Pinpoint the cell where the given text exists, returning its (x, y) midpoint coordinate. 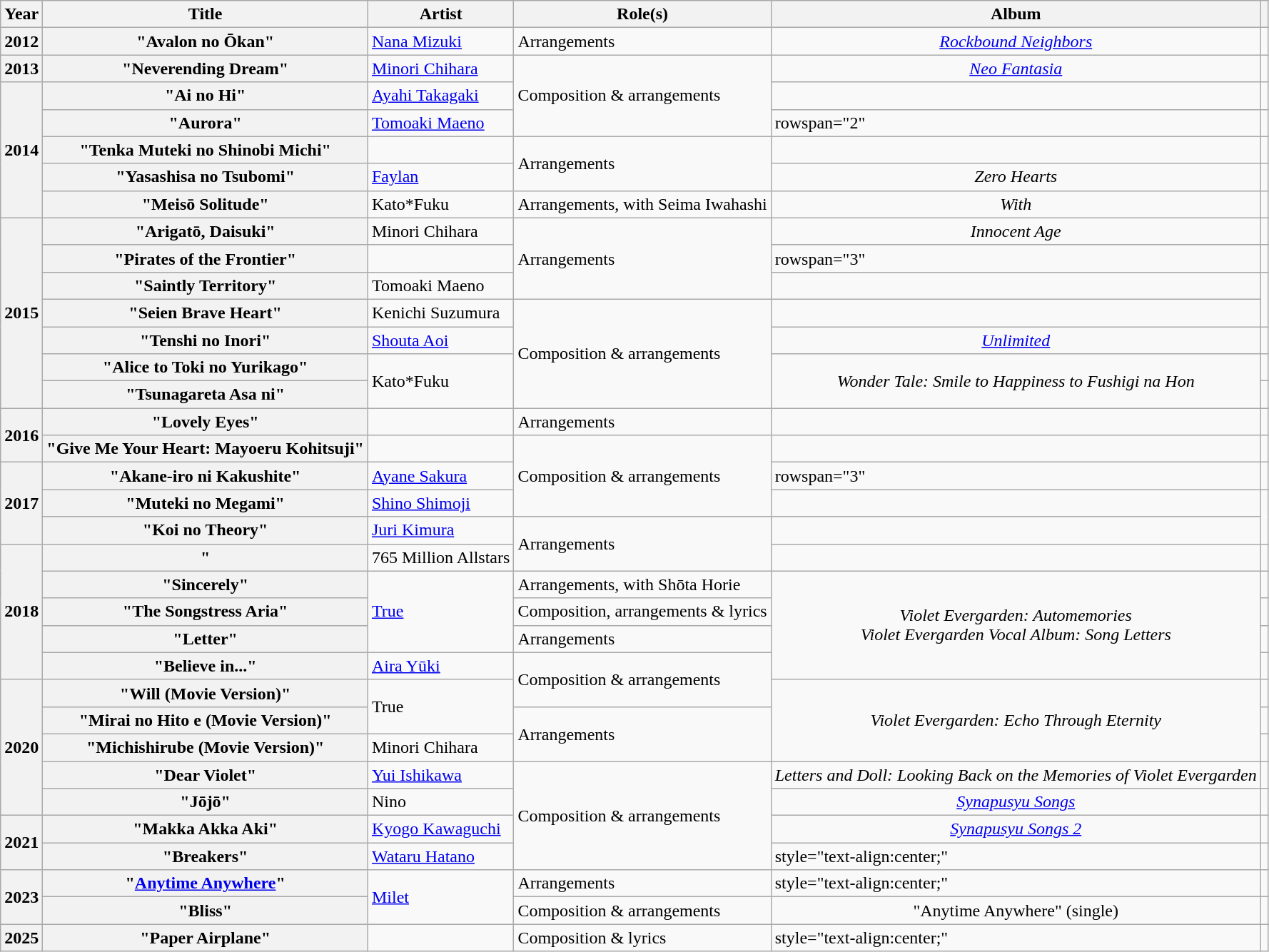
765 Million Allstars (440, 557)
"Tenshi no Inori" (206, 340)
Wonder Tale: Smile to Happiness to Fushigi na Hon (1016, 381)
rowspan="2" (1016, 123)
"Anytime Anywhere" (single) (1016, 911)
"Jōjō" (206, 802)
"Paper Airplane" (206, 938)
Shino Shimoji (440, 503)
Synapusyu Songs (1016, 802)
Arrangements, with Shōta Horie (642, 584)
"Muteki no Megami" (206, 503)
Zero Hearts (1016, 177)
2021 (21, 843)
"Give Me Your Heart: Mayoeru Kohitsuji" (206, 449)
Role(s) (642, 14)
" (206, 557)
"Letter" (206, 639)
"Aurora" (206, 123)
"Bliss" (206, 911)
Milet (440, 897)
"Akane-iro ni Kakushite" (206, 476)
"Tenka Muteki no Shinobi Michi" (206, 150)
Ayane Sakura (440, 476)
Rockbound Neighbors (1016, 41)
"Believe in..." (206, 666)
Year (21, 14)
2018 (21, 612)
With (1016, 204)
"Mirai no Hito e (Movie Version)" (206, 720)
Composition & lyrics (642, 938)
2017 (21, 503)
Album (1016, 14)
Aira Yūki (440, 666)
Artist (440, 14)
"Neverending Dream" (206, 69)
Letters and Doll: Looking Back on the Memories of Violet Evergarden (1016, 774)
Nana Mizuki (440, 41)
"Seien Brave Heart" (206, 313)
Wataru Hatano (440, 856)
"Lovely Eyes" (206, 422)
"Yasashisa no Tsubomi" (206, 177)
Title (206, 14)
"Pirates of the Frontier" (206, 258)
Synapusyu Songs 2 (1016, 829)
Arrangements, with Seima Iwahashi (642, 204)
2013 (21, 69)
Kenichi Suzumura (440, 313)
"Saintly Territory" (206, 285)
Ayahi Takagaki (440, 96)
"Anytime Anywhere" (206, 883)
"Makka Akka Aki" (206, 829)
Yui Ishikawa (440, 774)
Unlimited (1016, 340)
"Meisō Solitude" (206, 204)
2016 (21, 435)
Kyogo Kawaguchi (440, 829)
Innocent Age (1016, 231)
Shouta Aoi (440, 340)
2014 (21, 150)
2025 (21, 938)
Composition, arrangements & lyrics (642, 612)
"Avalon no Ōkan" (206, 41)
2023 (21, 897)
2012 (21, 41)
"Arigatō, Daisuki" (206, 231)
"Alice to Toki no Yurikago" (206, 368)
2020 (21, 747)
Neo Fantasia (1016, 69)
"Michishirube (Movie Version)" (206, 747)
Juri Kimura (440, 530)
Violet Evergarden: AutomemoriesViolet Evergarden Vocal Album: Song Letters (1016, 625)
"Ai no Hi" (206, 96)
"Koi no Theory" (206, 530)
"The Songstress Aria" (206, 612)
"Tsunagareta Asa ni" (206, 395)
"Dear Violet" (206, 774)
"Sincerely" (206, 584)
"Will (Movie Version)" (206, 693)
2015 (21, 313)
"Breakers" (206, 856)
Violet Evergarden: Echo Through Eternity (1016, 720)
Nino (440, 802)
Faylan (440, 177)
